From the cell containing the given text, extract its center point as (X, Y) coordinate. 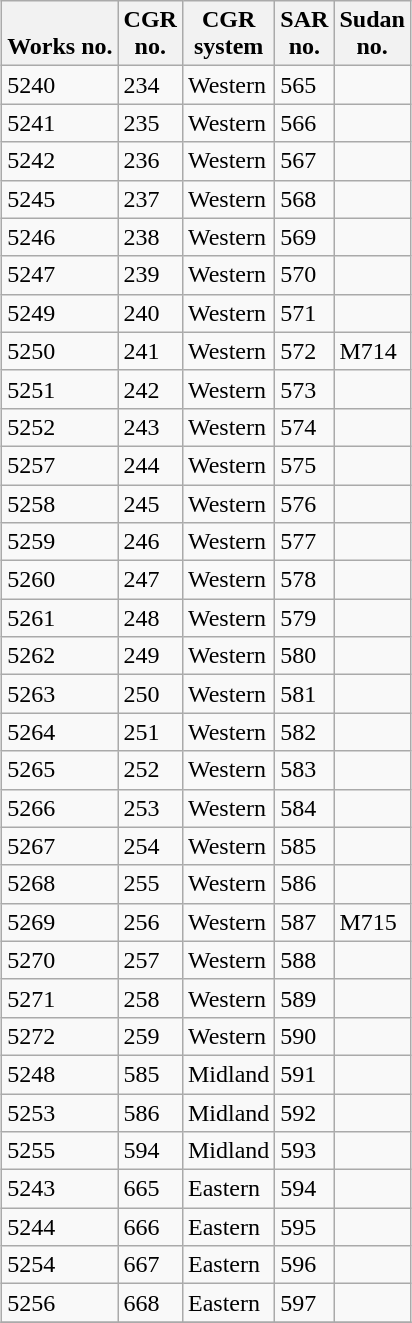
5257 (60, 465)
CGRno. (150, 34)
244 (150, 465)
5268 (60, 884)
258 (150, 998)
5261 (60, 618)
5250 (60, 351)
588 (304, 960)
575 (304, 465)
591 (304, 1074)
581 (304, 694)
577 (304, 542)
583 (304, 770)
5267 (60, 846)
5249 (60, 313)
257 (150, 960)
593 (304, 1151)
5266 (60, 808)
570 (304, 275)
5244 (60, 1227)
5265 (60, 770)
245 (150, 503)
5245 (60, 199)
597 (304, 1303)
595 (304, 1227)
5242 (60, 161)
5272 (60, 1036)
596 (304, 1265)
255 (150, 884)
5246 (60, 237)
5251 (60, 389)
569 (304, 237)
5255 (60, 1151)
668 (150, 1303)
666 (150, 1227)
571 (304, 313)
578 (304, 580)
247 (150, 580)
566 (304, 123)
5240 (60, 85)
259 (150, 1036)
573 (304, 389)
665 (150, 1189)
250 (150, 694)
M714 (372, 351)
237 (150, 199)
574 (304, 427)
589 (304, 998)
5269 (60, 922)
236 (150, 161)
5254 (60, 1265)
5258 (60, 503)
587 (304, 922)
238 (150, 237)
248 (150, 618)
239 (150, 275)
252 (150, 770)
592 (304, 1113)
254 (150, 846)
5256 (60, 1303)
CGRsystem (228, 34)
5247 (60, 275)
5264 (60, 732)
246 (150, 542)
590 (304, 1036)
572 (304, 351)
568 (304, 199)
576 (304, 503)
5253 (60, 1113)
234 (150, 85)
251 (150, 732)
667 (150, 1265)
235 (150, 123)
249 (150, 656)
253 (150, 808)
5260 (60, 580)
243 (150, 427)
5262 (60, 656)
Sudanno. (372, 34)
5248 (60, 1074)
5252 (60, 427)
5263 (60, 694)
565 (304, 85)
5271 (60, 998)
5259 (60, 542)
242 (150, 389)
567 (304, 161)
SARno. (304, 34)
5241 (60, 123)
M715 (372, 922)
582 (304, 732)
584 (304, 808)
240 (150, 313)
241 (150, 351)
5270 (60, 960)
579 (304, 618)
580 (304, 656)
256 (150, 922)
Works no. (60, 34)
5243 (60, 1189)
